Determine the [X, Y] coordinate at the center of the cell enclosing the given text.  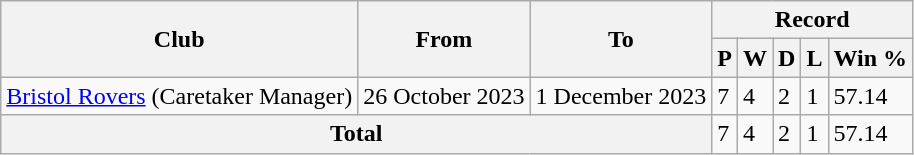
D [787, 58]
Bristol Rovers (Caretaker Manager) [180, 96]
P [725, 58]
Total [356, 134]
W [754, 58]
To [621, 39]
L [814, 58]
1 December 2023 [621, 96]
Record [812, 20]
Club [180, 39]
Win % [870, 58]
26 October 2023 [444, 96]
From [444, 39]
